Identify which cell holds the provided text, then report its (x, y) central coordinate. 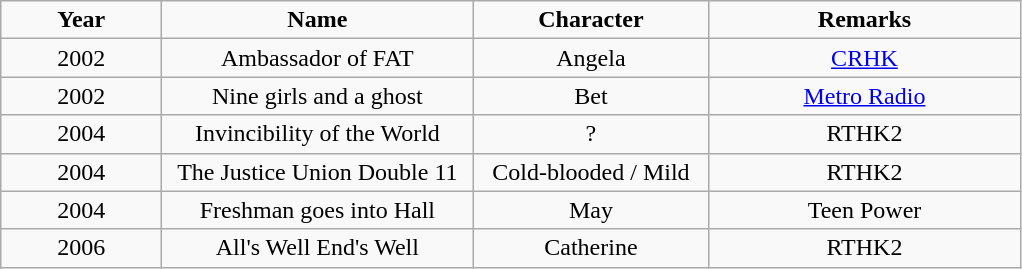
2006 (82, 248)
Cold-blooded / Mild (591, 172)
CRHK (864, 58)
Bet (591, 96)
May (591, 210)
Invincibility of the World (318, 134)
Freshman goes into Hall (318, 210)
Year (82, 20)
Nine girls and a ghost (318, 96)
Character (591, 20)
The Justice Union Double 11 (318, 172)
Teen Power (864, 210)
Ambassador of FAT (318, 58)
Catherine (591, 248)
Angela (591, 58)
Remarks (864, 20)
Metro Radio (864, 96)
? (591, 134)
All's Well End's Well (318, 248)
Name (318, 20)
